Locate the cell with the specified text and output its [X, Y] center coordinate. 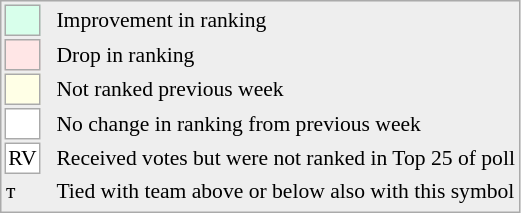
Improvement in ranking [286, 20]
RV [22, 158]
т [22, 191]
Drop in ranking [286, 55]
Tied with team above or below also with this symbol [286, 191]
No change in ranking from previous week [286, 124]
Received votes but were not ranked in Top 25 of poll [286, 158]
Not ranked previous week [286, 90]
